Scan for the cell matching the given text and deliver its (X, Y) coordinate at center. 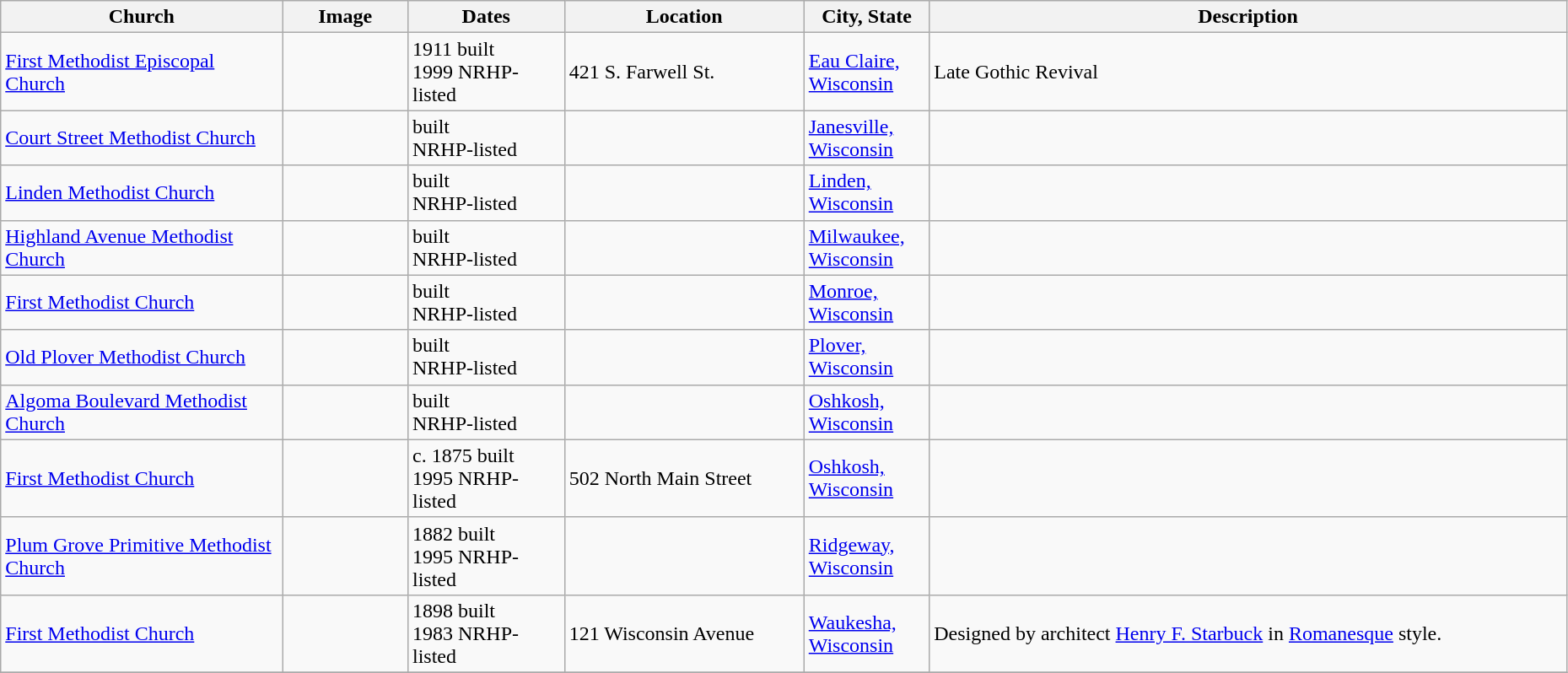
Old Plover Methodist Church (142, 358)
Plum Grove Primitive Methodist Church (142, 556)
c. 1875 built1995 NRHP-listed (486, 478)
Late Gothic Revival (1248, 72)
1911 built1999 NRHP-listed (486, 72)
Location (684, 17)
Janesville, Wisconsin (867, 138)
Church (142, 17)
First Methodist Episcopal Church (142, 72)
Plover, Wisconsin (867, 358)
Waukesha, Wisconsin (867, 633)
1898 built1983 NRHP-listed (486, 633)
Highland Avenue Methodist Church (142, 248)
121 Wisconsin Avenue (684, 633)
Image (346, 17)
Court Street Methodist Church (142, 138)
Algoma Boulevard Methodist Church (142, 412)
1882 built1995 NRHP-listed (486, 556)
City, State (867, 17)
Designed by architect Henry F. Starbuck in Romanesque style. (1248, 633)
Description (1248, 17)
Eau Claire, Wisconsin (867, 72)
Ridgeway, Wisconsin (867, 556)
Linden Methodist Church (142, 192)
Monroe, Wisconsin (867, 302)
Linden, Wisconsin (867, 192)
421 S. Farwell St. (684, 72)
Dates (486, 17)
Milwaukee, Wisconsin (867, 248)
502 North Main Street (684, 478)
